Find where the given text appears and provide that cell's center as [x, y] coordinate. 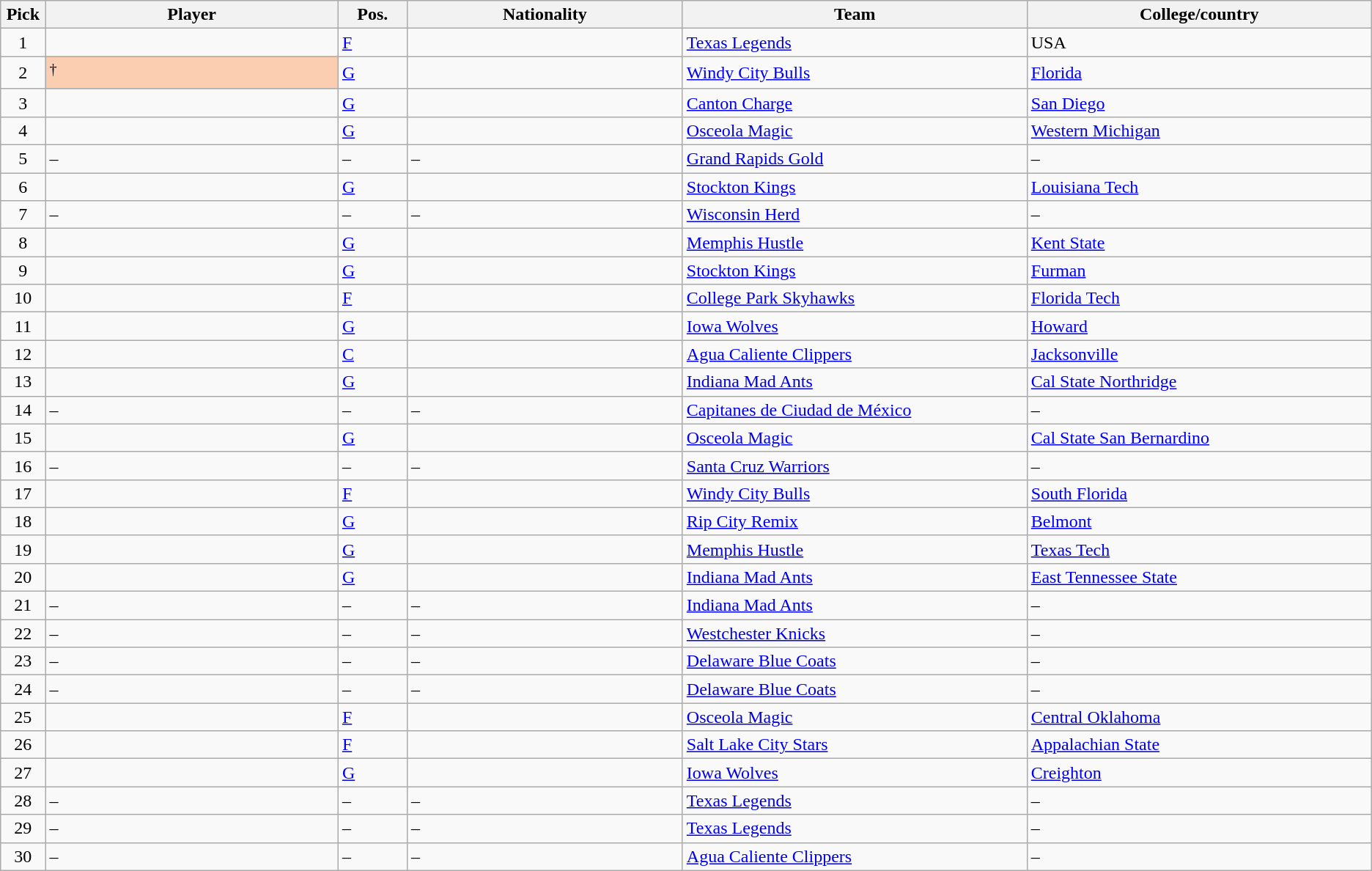
25 [23, 717]
17 [23, 493]
21 [23, 606]
Cal State Northridge [1199, 382]
16 [23, 466]
27 [23, 773]
6 [23, 187]
29 [23, 828]
Canton Charge [855, 103]
Wisconsin Herd [855, 215]
9 [23, 271]
C [372, 354]
Rip City Remix [855, 521]
14 [23, 410]
3 [23, 103]
Kent State [1199, 243]
Texas Tech [1199, 549]
Creighton [1199, 773]
College/country [1199, 15]
23 [23, 661]
Western Michigan [1199, 131]
30 [23, 856]
Howard [1199, 326]
Salt Lake City Stars [855, 745]
18 [23, 521]
San Diego [1199, 103]
Jacksonville [1199, 354]
2 [23, 73]
15 [23, 438]
Westchester Knicks [855, 633]
Furman [1199, 271]
26 [23, 745]
Player [192, 15]
East Tennessee State [1199, 577]
Central Oklahoma [1199, 717]
Cal State San Bernardino [1199, 438]
Belmont [1199, 521]
USA [1199, 43]
South Florida [1199, 493]
Pick [23, 15]
22 [23, 633]
13 [23, 382]
19 [23, 549]
Nationality [545, 15]
28 [23, 801]
12 [23, 354]
Louisiana Tech [1199, 187]
Pos. [372, 15]
Team [855, 15]
Florida Tech [1199, 298]
† [192, 73]
Grand Rapids Gold [855, 159]
24 [23, 689]
1 [23, 43]
Florida [1199, 73]
Santa Cruz Warriors [855, 466]
7 [23, 215]
Appalachian State [1199, 745]
5 [23, 159]
11 [23, 326]
College Park Skyhawks [855, 298]
Capitanes de Ciudad de México [855, 410]
8 [23, 243]
4 [23, 131]
10 [23, 298]
20 [23, 577]
